Detect which cell encompasses the target text, then output its [X, Y] center coordinate. 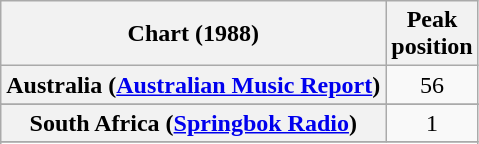
56 [432, 85]
Chart (1988) [194, 34]
1 [432, 123]
Australia (Australian Music Report) [194, 85]
South Africa (Springbok Radio) [194, 123]
Peakposition [432, 34]
